Locate the cell with the specified text and output its (X, Y) center coordinate. 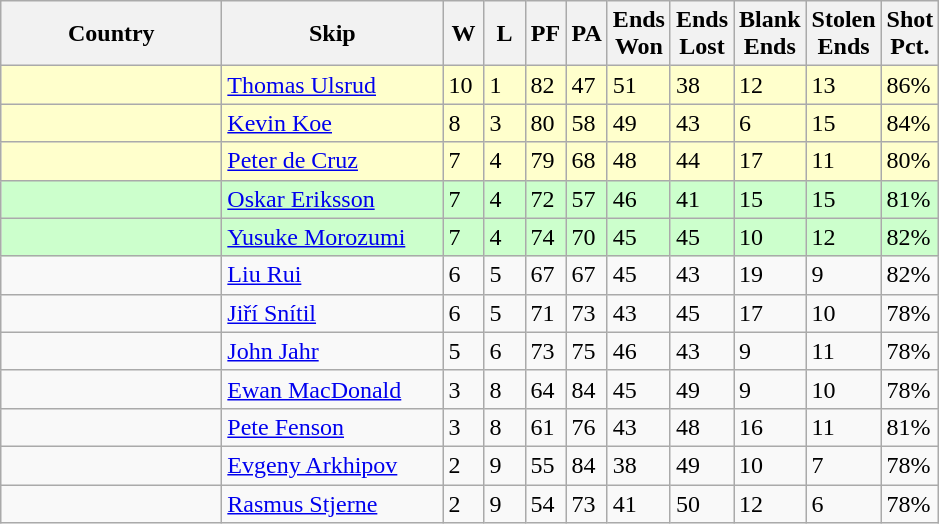
82 (546, 85)
16 (770, 427)
80 (546, 123)
86% (910, 85)
Pete Fenson (332, 427)
Stolen Ends (844, 34)
W (464, 34)
Yusuke Morozumi (332, 237)
64 (546, 389)
47 (586, 85)
80% (910, 161)
L (504, 34)
Ends Lost (702, 34)
74 (546, 237)
Blank Ends (770, 34)
Jiří Snítil (332, 313)
Kevin Koe (332, 123)
Ends Won (638, 34)
79 (546, 161)
75 (586, 351)
84% (910, 123)
55 (546, 465)
70 (586, 237)
54 (546, 503)
1 (504, 85)
19 (770, 275)
50 (702, 503)
71 (546, 313)
Ewan MacDonald (332, 389)
Thomas Ulsrud (332, 85)
44 (702, 161)
Skip (332, 34)
Oskar Eriksson (332, 199)
13 (844, 85)
PA (586, 34)
John Jahr (332, 351)
72 (546, 199)
76 (586, 427)
61 (546, 427)
Shot Pct. (910, 34)
57 (586, 199)
68 (586, 161)
PF (546, 34)
Evgeny Arkhipov (332, 465)
Liu Rui (332, 275)
Peter de Cruz (332, 161)
58 (586, 123)
Country (112, 34)
Rasmus Stjerne (332, 503)
51 (638, 85)
